Detect which cell encompasses the target text, then output its (x, y) center coordinate. 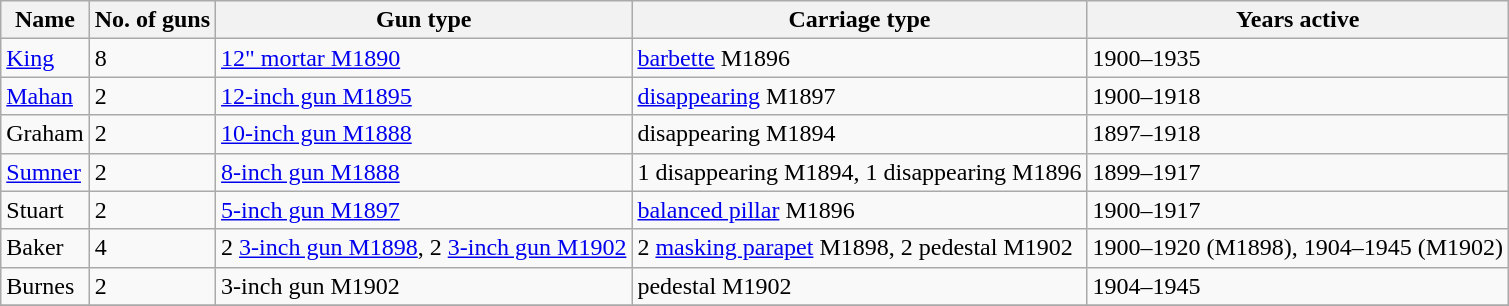
disappearing M1897 (860, 96)
barbette M1896 (860, 58)
Years active (1298, 20)
1899–1917 (1298, 172)
No. of guns (152, 20)
12-inch gun M1895 (424, 96)
4 (152, 248)
King (45, 58)
1904–1945 (1298, 286)
Baker (45, 248)
Graham (45, 134)
Carriage type (860, 20)
pedestal M1902 (860, 286)
8-inch gun M1888 (424, 172)
1900–1918 (1298, 96)
8 (152, 58)
Sumner (45, 172)
5-inch gun M1897 (424, 210)
3-inch gun M1902 (424, 286)
disappearing M1894 (860, 134)
Mahan (45, 96)
1900–1917 (1298, 210)
Name (45, 20)
1897–1918 (1298, 134)
1900–1935 (1298, 58)
Burnes (45, 286)
2 masking parapet M1898, 2 pedestal M1902 (860, 248)
balanced pillar M1896 (860, 210)
1900–1920 (M1898), 1904–1945 (M1902) (1298, 248)
2 3-inch gun M1898, 2 3-inch gun M1902 (424, 248)
Gun type (424, 20)
Stuart (45, 210)
12" mortar M1890 (424, 58)
1 disappearing M1894, 1 disappearing M1896 (860, 172)
10-inch gun M1888 (424, 134)
